Scan for the cell matching the given text and deliver its (X, Y) coordinate at center. 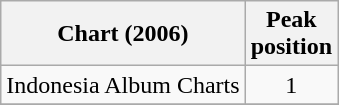
Peakposition (291, 34)
Chart (2006) (123, 34)
1 (291, 85)
Indonesia Album Charts (123, 85)
